Pinpoint the cell where the given text exists, returning its (x, y) midpoint coordinate. 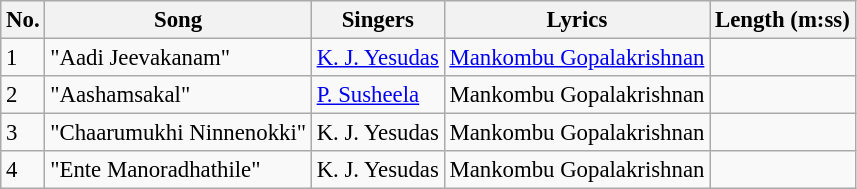
4 (23, 170)
"Aashamsakal" (178, 95)
Singers (378, 20)
Length (m:ss) (782, 20)
3 (23, 133)
Lyrics (577, 20)
"Ente Manoradhathile" (178, 170)
No. (23, 20)
"Aadi Jeevakanam" (178, 58)
Song (178, 20)
1 (23, 58)
P. Susheela (378, 95)
2 (23, 95)
"Chaarumukhi Ninnenokki" (178, 133)
